Pinpoint the cell where the given text exists, returning its (X, Y) midpoint coordinate. 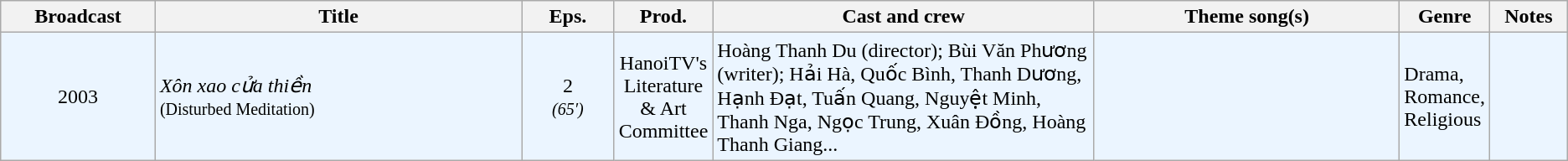
Theme song(s) (1246, 17)
Prod. (663, 17)
2(65′) (568, 96)
Notes (1529, 17)
HanoiTV's Literature & Art Committee (663, 96)
Xôn xao cửa thiền (Disturbed Meditation) (338, 96)
Eps. (568, 17)
2003 (79, 96)
Genre (1445, 17)
Title (338, 17)
Drama, Romance, Religious (1445, 96)
Cast and crew (904, 17)
Broadcast (79, 17)
